Return [X, Y] of the center of cell containing provided text 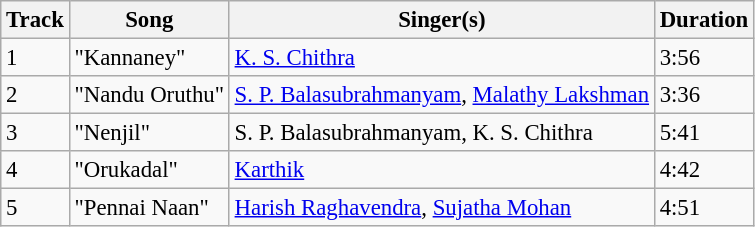
3 [35, 133]
K. S. Chithra [442, 58]
3:36 [704, 95]
"Orukadal" [149, 170]
"Kannaney" [149, 58]
1 [35, 58]
Singer(s) [442, 20]
5:41 [704, 133]
4 [35, 170]
"Nandu Oruthu" [149, 95]
S. P. Balasubrahmanyam, K. S. Chithra [442, 133]
Song [149, 20]
"Pennai Naan" [149, 208]
4:51 [704, 208]
Karthik [442, 170]
"Nenjil" [149, 133]
4:42 [704, 170]
S. P. Balasubrahmanyam, Malathy Lakshman [442, 95]
3:56 [704, 58]
Track [35, 20]
Duration [704, 20]
5 [35, 208]
2 [35, 95]
Harish Raghavendra, Sujatha Mohan [442, 208]
